Pinpoint the cell where the given text exists, returning its [X, Y] midpoint coordinate. 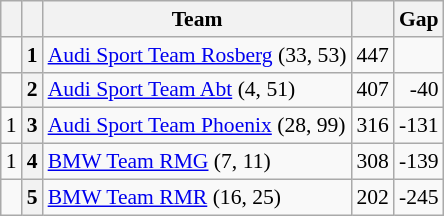
-131 [419, 126]
Gap [419, 19]
3 [32, 126]
308 [372, 162]
407 [372, 90]
2 [32, 90]
Audi Sport Team Abt (4, 51) [198, 90]
-40 [419, 90]
BMW Team RMR (16, 25) [198, 197]
BMW Team RMG (7, 11) [198, 162]
-139 [419, 162]
4 [32, 162]
Team [198, 19]
Audi Sport Team Phoenix (28, 99) [198, 126]
316 [372, 126]
Audi Sport Team Rosberg (33, 53) [198, 55]
202 [372, 197]
-245 [419, 197]
5 [32, 197]
447 [372, 55]
